Scan for the cell matching the given text and deliver its [X, Y] coordinate at center. 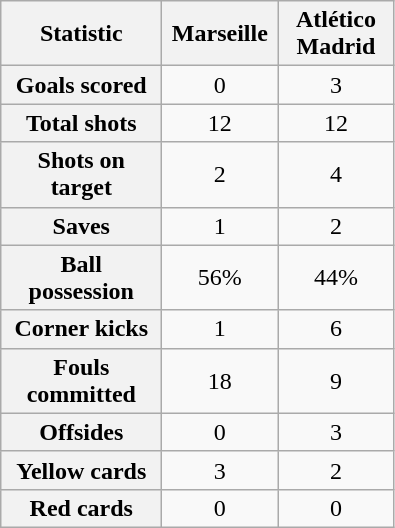
Total shots [82, 123]
18 [220, 380]
Statistic [82, 34]
9 [336, 380]
44% [336, 278]
Yellow cards [82, 470]
Offsides [82, 432]
6 [336, 329]
Shots on target [82, 174]
56% [220, 278]
Red cards [82, 508]
Corner kicks [82, 329]
Goals scored [82, 85]
Saves [82, 226]
Fouls committed [82, 380]
Ball possession [82, 278]
Marseille [220, 34]
4 [336, 174]
Atlético Madrid [336, 34]
